Detect which cell encompasses the target text, then output its (x, y) center coordinate. 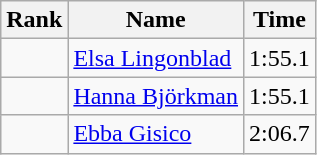
Name (156, 20)
Hanna Björkman (156, 96)
2:06.7 (280, 134)
Ebba Gisico (156, 134)
Rank (34, 20)
Elsa Lingonblad (156, 58)
Time (280, 20)
